Scan for the cell matching the given text and deliver its (x, y) coordinate at center. 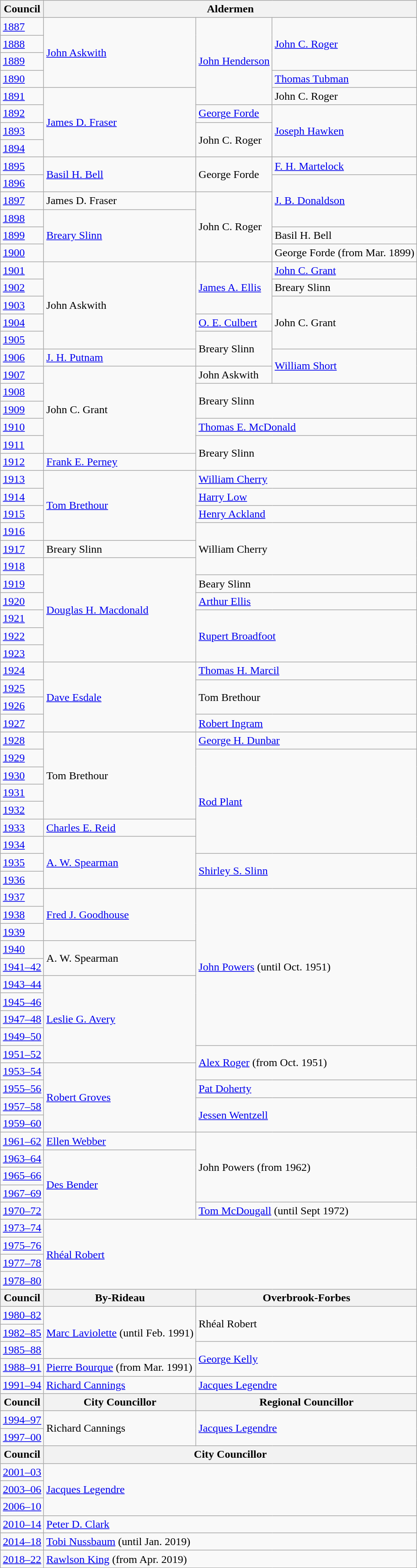
1921 (22, 619)
Rupert Broadfoot (306, 636)
1937 (22, 897)
1939 (22, 932)
Charles E. Reid (120, 828)
1961–62 (22, 1141)
2018–22 (22, 1559)
1896 (22, 183)
1916 (22, 532)
1900 (22, 253)
1897 (22, 200)
Dave Esdale (120, 697)
James A. Ellis (234, 288)
1920 (22, 601)
1994–97 (22, 1420)
Jessen Wentzell (306, 1115)
1965–66 (22, 1176)
George Kelly (306, 1359)
1914 (22, 496)
1907 (22, 375)
Ellen Webber (120, 1141)
Pierre Bourque (from Mar. 1991) (120, 1368)
Joseph Hawken (345, 131)
1901 (22, 270)
1908 (22, 392)
Aldermen (230, 9)
Tobi Nussbaum (until Jan. 2019) (230, 1541)
1978–80 (22, 1280)
1898 (22, 218)
1918 (22, 566)
1975–76 (22, 1245)
2001–03 (22, 1472)
1891 (22, 96)
2003–06 (22, 1489)
George H. Dunbar (306, 740)
1988–91 (22, 1368)
1941–42 (22, 967)
1917 (22, 549)
1931 (22, 793)
1927 (22, 723)
J. H. Putnam (120, 357)
1890 (22, 79)
Marc Laviolette (until Feb. 1991) (120, 1332)
Des Bender (120, 1185)
1945–46 (22, 1002)
1903 (22, 305)
1912 (22, 462)
1895 (22, 166)
1919 (22, 584)
1997–00 (22, 1437)
Shirley S. Slinn (306, 871)
1935 (22, 862)
1936 (22, 880)
1928 (22, 740)
1991–94 (22, 1385)
1959–60 (22, 1124)
Robert Groves (120, 1098)
1924 (22, 671)
1985–88 (22, 1350)
1963–64 (22, 1158)
Fred J. Goodhouse (120, 915)
John Powers (from 1962) (306, 1167)
1889 (22, 61)
2006–10 (22, 1507)
Tom McDougall (until Sept 1972) (306, 1211)
1904 (22, 323)
1926 (22, 706)
1902 (22, 288)
1955–56 (22, 1089)
Beary Slinn (306, 584)
Rawlson King (from Apr. 2019) (230, 1559)
Pat Doherty (306, 1089)
1947–48 (22, 1019)
1982–85 (22, 1333)
O. E. Culbert (234, 323)
1940 (22, 949)
1934 (22, 845)
By-Rideau (120, 1298)
J. B. Donaldson (345, 200)
1932 (22, 810)
George Forde (from Mar. 1899) (345, 253)
Frank E. Perney (120, 462)
Robert Ingram (306, 723)
1911 (22, 444)
Overbrook-Forbes (306, 1298)
1905 (22, 340)
1957–58 (22, 1106)
1888 (22, 44)
1970–72 (22, 1211)
Douglas H. Macdonald (120, 610)
1973–74 (22, 1228)
1930 (22, 776)
1893 (22, 131)
John Henderson (234, 61)
2014–18 (22, 1541)
1894 (22, 148)
Regional Councillor (306, 1402)
1929 (22, 758)
1967–69 (22, 1193)
William Short (345, 366)
Alex Roger (from Oct. 1951) (306, 1062)
1906 (22, 357)
John Powers (until Oct. 1951) (306, 967)
1933 (22, 828)
1923 (22, 653)
Harry Low (306, 496)
1980–82 (22, 1315)
Henry Ackland (306, 514)
Peter D. Clark (230, 1524)
1913 (22, 479)
1915 (22, 514)
1953–54 (22, 1072)
Thomas E. McDonald (306, 427)
1938 (22, 915)
1887 (22, 27)
Arthur Ellis (306, 601)
1925 (22, 688)
2010–14 (22, 1524)
Thomas Tubman (345, 79)
1910 (22, 427)
F. H. Martelock (345, 166)
1909 (22, 410)
Thomas H. Marcil (306, 671)
1892 (22, 113)
1949–50 (22, 1036)
1977–78 (22, 1263)
1922 (22, 636)
Rod Plant (306, 801)
1951–52 (22, 1054)
1943–44 (22, 984)
Leslie G. Avery (120, 1019)
1899 (22, 236)
